Identify which cell holds the provided text, then report its (X, Y) central coordinate. 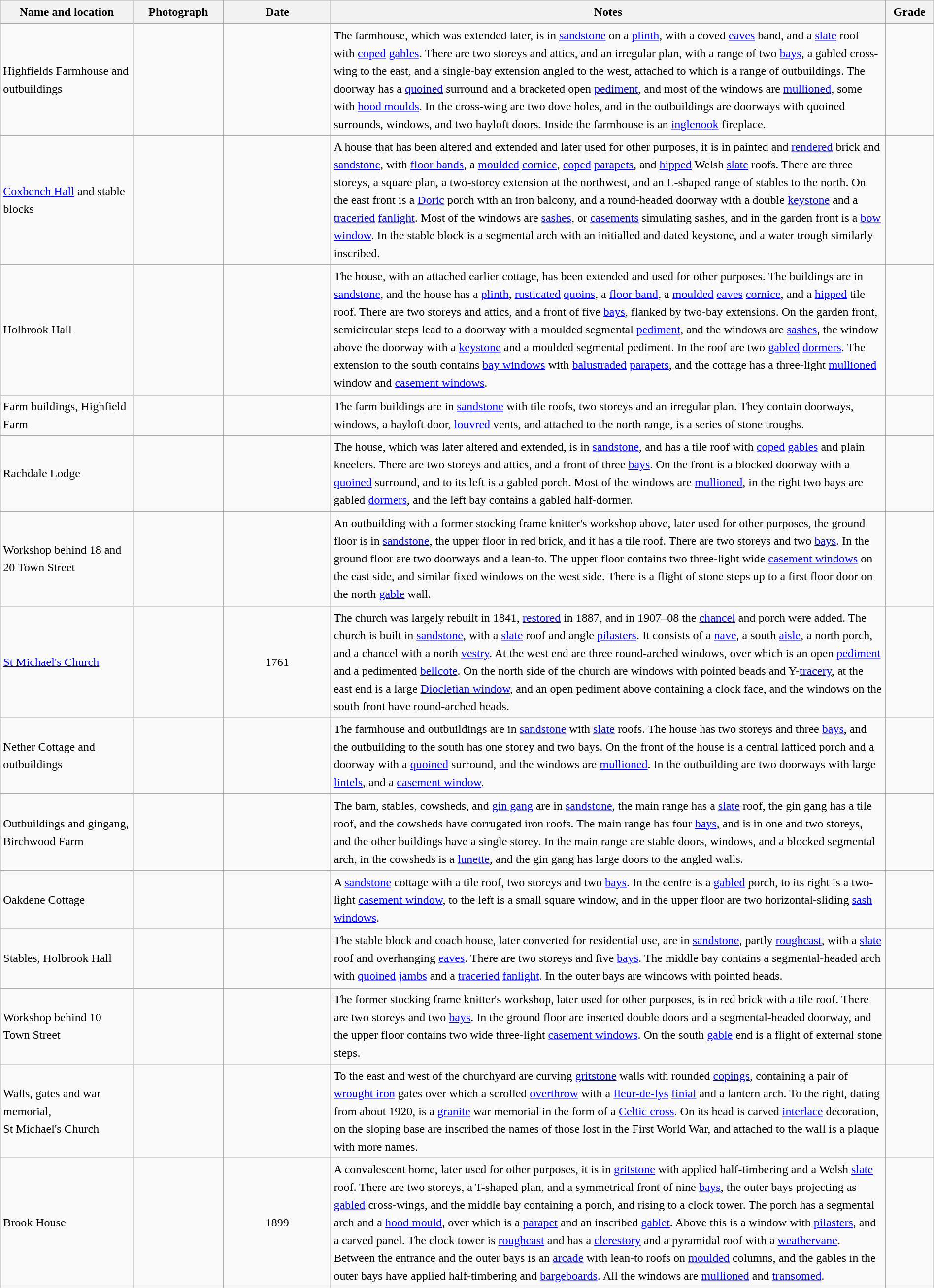
1899 (277, 1223)
Holbrook Hall (67, 330)
Photograph (178, 12)
Stables, Holbrook Hall (67, 958)
Date (277, 12)
Walls, gates and war memorial,St Michael's Church (67, 1111)
Rachdale Lodge (67, 474)
Workshop behind 10 Town Street (67, 1026)
St Michael's Church (67, 662)
Grade (909, 12)
Workshop behind 18 and 20 Town Street (67, 559)
Coxbench Hall and stable blocks (67, 200)
Nether Cottage and outbuildings (67, 756)
Brook House (67, 1223)
Highfields Farmhouse and outbuildings (67, 80)
Name and location (67, 12)
Notes (608, 12)
Farm buildings, Highfield Farm (67, 415)
1761 (277, 662)
Outbuildings and gingang, Birchwood Farm (67, 832)
Oakdene Cottage (67, 899)
